Find where the given text appears and provide that cell's center as [x, y] coordinate. 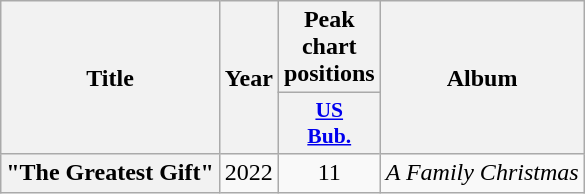
Title [110, 78]
11 [329, 173]
2022 [248, 173]
Peak chart positions [329, 47]
"The Greatest Gift" [110, 173]
A Family Christmas [482, 173]
Year [248, 78]
USBub. [329, 124]
Album [482, 78]
